Find where the given text appears and provide that cell's center as (X, Y) coordinate. 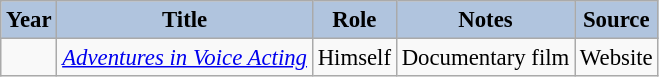
Notes (485, 20)
Role (354, 20)
Source (616, 20)
Documentary film (485, 58)
Title (184, 20)
Adventures in Voice Acting (184, 58)
Year (29, 20)
Website (616, 58)
Himself (354, 58)
